Detect which cell encompasses the target text, then output its (X, Y) center coordinate. 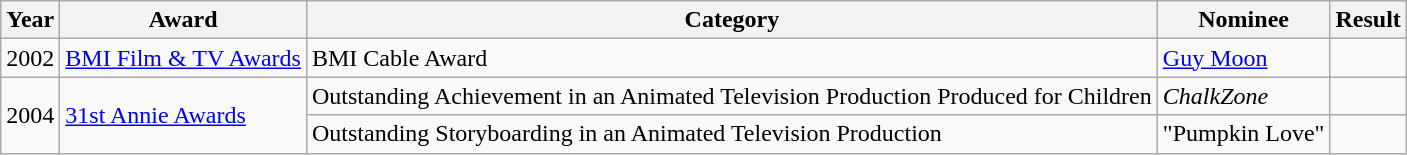
2004 (30, 115)
"Pumpkin Love" (1244, 134)
Guy Moon (1244, 58)
Result (1368, 20)
2002 (30, 58)
ChalkZone (1244, 96)
Category (732, 20)
Nominee (1244, 20)
Award (184, 20)
Outstanding Achievement in an Animated Television Production Produced for Children (732, 96)
BMI Film & TV Awards (184, 58)
Outstanding Storyboarding in an Animated Television Production (732, 134)
Year (30, 20)
31st Annie Awards (184, 115)
BMI Cable Award (732, 58)
